Determine the [x, y] coordinate at the center of the cell enclosing the given text.  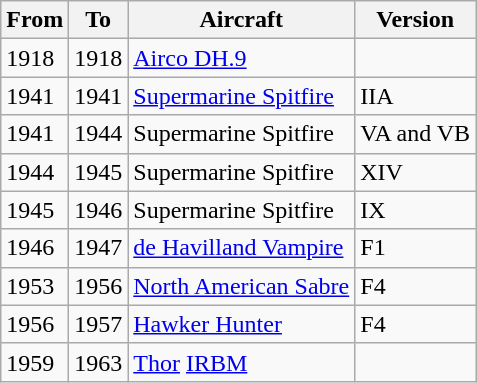
1957 [98, 324]
Aircraft [242, 20]
To [98, 20]
de Havilland Vampire [242, 248]
F1 [416, 248]
North American Sabre [242, 286]
Version [416, 20]
1959 [35, 362]
IIA [416, 96]
XIV [416, 172]
Hawker Hunter [242, 324]
1963 [98, 362]
From [35, 20]
Airco DH.9 [242, 58]
IX [416, 210]
1947 [98, 248]
Thor IRBM [242, 362]
1953 [35, 286]
VA and VB [416, 134]
